Return the [X, Y] coordinate for the center point of the cell that contains the specified text.  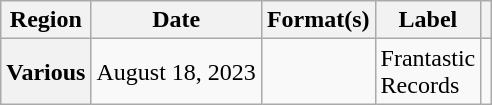
FrantasticRecords [428, 72]
August 18, 2023 [176, 72]
Region [46, 20]
Date [176, 20]
Various [46, 72]
Format(s) [318, 20]
Label [428, 20]
